Provide the [X, Y] coordinate of the cell's center where the given text is located.  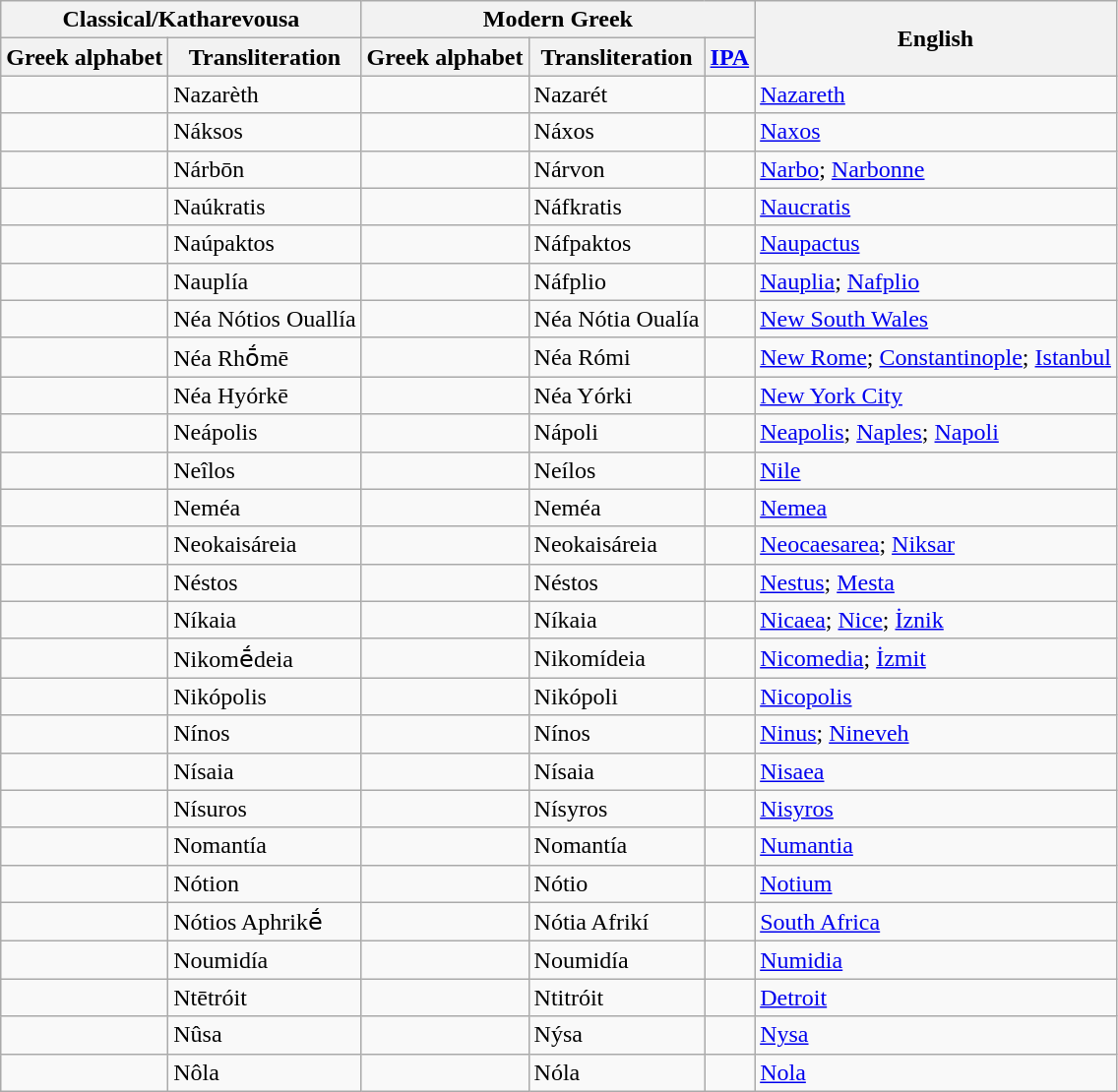
Neápolis [265, 433]
Nôla [265, 1072]
Nicaea; Nice; İznik [936, 620]
Nestus; Mesta [936, 582]
Ntitróit [616, 998]
Naúpaktos [265, 244]
Nikópolis [265, 697]
Néa Rómi [616, 357]
Néa Nótia Oualía [616, 319]
Naúkratis [265, 207]
Néa Rhṓmē [265, 357]
Nemea [936, 508]
Nauplía [265, 281]
New York City [936, 395]
Náfkratis [616, 207]
Nisyros [936, 809]
Nicopolis [936, 697]
Naucratis [936, 207]
Neílos [616, 470]
Náfplio [616, 281]
Nile [936, 470]
Nóla [616, 1072]
Nazareth [936, 94]
Nýsa [616, 1035]
Náxos [616, 132]
Náfpaktos [616, 244]
Néa Nótios Ouallía [265, 319]
Ntētróit [265, 998]
Detroit [936, 998]
Nicomedia; İzmit [936, 658]
Naxos [936, 132]
Nikomḗdeia [265, 658]
Nárvon [616, 169]
Neapolis; Naples; Napoli [936, 433]
Notium [936, 883]
Classical/Katharevousa [181, 20]
South Africa [936, 922]
English [936, 38]
Modern Greek [558, 20]
Nûsa [265, 1035]
Nauplia; Nafplio [936, 281]
Nótion [265, 883]
New Rome; Constantinople; Istanbul [936, 357]
Nísyros [616, 809]
Nikópoli [616, 697]
Nisaea [936, 771]
Nikomídeia [616, 658]
IPA [730, 57]
Nazarèth [265, 94]
Neîlos [265, 470]
Nárbōn [265, 169]
Numantia [936, 846]
Nola [936, 1072]
Nysa [936, 1035]
Nótia Afrikí [616, 922]
Narbo; Narbonne [936, 169]
New South Wales [936, 319]
Nótio [616, 883]
Néa Hyórkē [265, 395]
Nótios Aphrikḗ [265, 922]
Nísuros [265, 809]
Néa Yórki [616, 395]
Naupactus [936, 244]
Nápoli [616, 433]
Náksos [265, 132]
Nazarét [616, 94]
Numidia [936, 960]
Neocaesarea; Niksar [936, 545]
Ninus; Nineveh [936, 734]
